Locate the cell with the specified text and output its (X, Y) center coordinate. 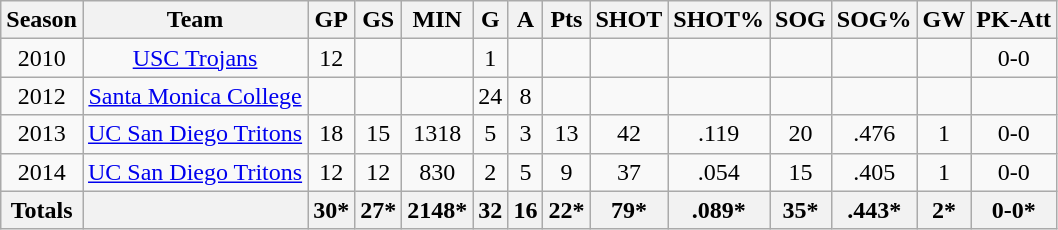
G (490, 20)
18 (332, 134)
PK-Att (1014, 20)
USC Trojans (194, 58)
2 (490, 172)
Season (42, 20)
2014 (42, 172)
Totals (42, 210)
79* (629, 210)
27* (378, 210)
1318 (438, 134)
SOG (801, 20)
2148* (438, 210)
20 (801, 134)
SHOT (629, 20)
SHOT% (719, 20)
A (526, 20)
GP (332, 20)
2012 (42, 96)
8 (526, 96)
GW (944, 20)
16 (526, 210)
30* (332, 210)
.405 (874, 172)
9 (566, 172)
42 (629, 134)
MIN (438, 20)
.089* (719, 210)
2* (944, 210)
GS (378, 20)
.476 (874, 134)
Santa Monica College (194, 96)
0-0* (1014, 210)
32 (490, 210)
22* (566, 210)
.443* (874, 210)
2010 (42, 58)
3 (526, 134)
2013 (42, 134)
SOG% (874, 20)
Pts (566, 20)
.119 (719, 134)
830 (438, 172)
.054 (719, 172)
35* (801, 210)
13 (566, 134)
24 (490, 96)
Team (194, 20)
37 (629, 172)
